Pinpoint the cell where the given text exists, returning its [x, y] midpoint coordinate. 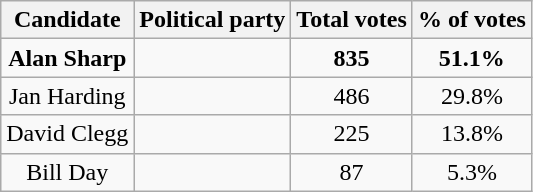
835 [352, 58]
486 [352, 96]
51.1% [472, 58]
Candidate [68, 20]
Bill Day [68, 172]
Alan Sharp [68, 58]
13.8% [472, 134]
David Clegg [68, 134]
5.3% [472, 172]
225 [352, 134]
29.8% [472, 96]
87 [352, 172]
% of votes [472, 20]
Total votes [352, 20]
Political party [212, 20]
Jan Harding [68, 96]
